Capture the cell that displays the provided text and extract its (x, y) central coordinate. 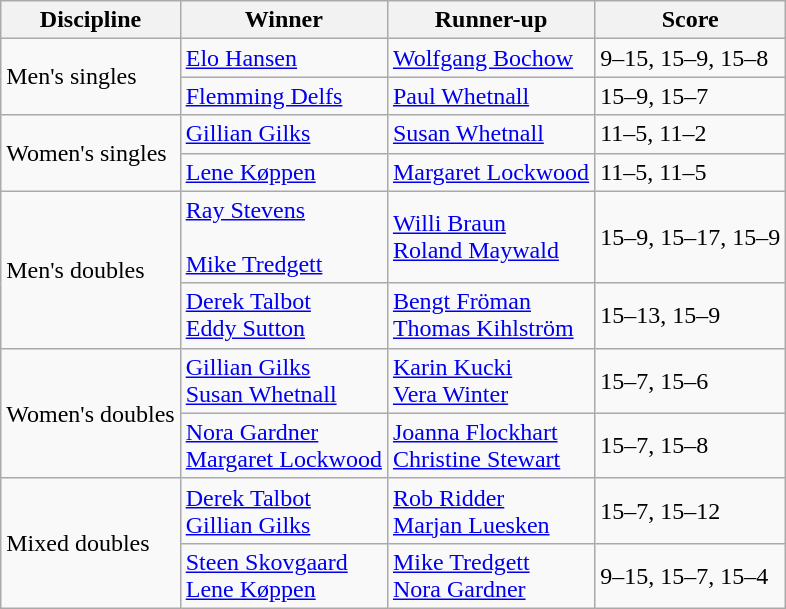
Wolfgang Bochow (490, 58)
15–7, 15–6 (690, 380)
Susan Whetnall (490, 134)
Discipline (90, 20)
Paul Whetnall (490, 96)
Ray Stevens Mike Tredgett (284, 237)
Karin Kucki Vera Winter (490, 380)
Nora Gardner Margaret Lockwood (284, 446)
11–5, 11–5 (690, 172)
Rob Ridder Marjan Luesken (490, 510)
Runner-up (490, 20)
Margaret Lockwood (490, 172)
Joanna Flockhart Christine Stewart (490, 446)
Women's doubles (90, 413)
Derek Talbot Eddy Sutton (284, 316)
9–15, 15–9, 15–8 (690, 58)
15–7, 15–12 (690, 510)
Winner (284, 20)
Gillian Gilks Susan Whetnall (284, 380)
Men's doubles (90, 270)
Elo Hansen (284, 58)
9–15, 15–7, 15–4 (690, 576)
Willi Braun Roland Maywald (490, 237)
Gillian Gilks (284, 134)
Derek Talbot Gillian Gilks (284, 510)
15–13, 15–9 (690, 316)
Score (690, 20)
Women's singles (90, 153)
Steen Skovgaard Lene Køppen (284, 576)
Men's singles (90, 77)
15–9, 15–17, 15–9 (690, 237)
Flemming Delfs (284, 96)
11–5, 11–2 (690, 134)
15–9, 15–7 (690, 96)
15–7, 15–8 (690, 446)
Bengt Fröman Thomas Kihlström (490, 316)
Mixed doubles (90, 543)
Mike Tredgett Nora Gardner (490, 576)
Lene Køppen (284, 172)
